Extract the (X, Y) coordinate from the center of the cell holding the provided text.  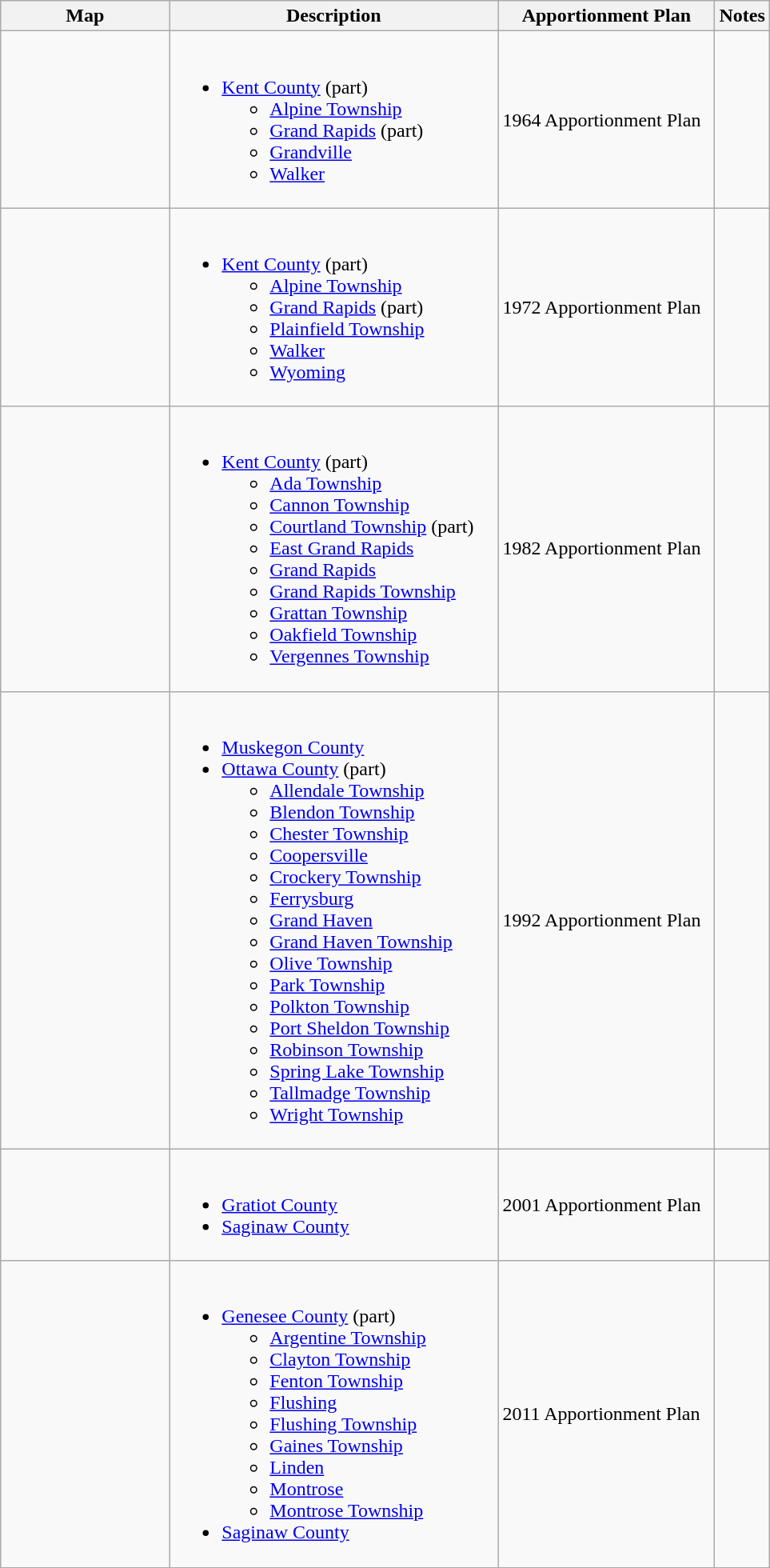
Apportionment Plan (606, 16)
Kent County (part)Alpine TownshipGrand Rapids (part)Plainfield TownshipWalkerWyoming (334, 307)
1982 Apportionment Plan (606, 549)
1992 Apportionment Plan (606, 920)
Description (334, 16)
1972 Apportionment Plan (606, 307)
Map (85, 16)
2001 Apportionment Plan (606, 1205)
Gratiot CountySaginaw County (334, 1205)
Kent County (part)Alpine TownshipGrand Rapids (part)GrandvilleWalker (334, 120)
2011 Apportionment Plan (606, 1414)
1964 Apportionment Plan (606, 120)
Notes (742, 16)
